Pinpoint the cell where the given text exists, returning its [x, y] midpoint coordinate. 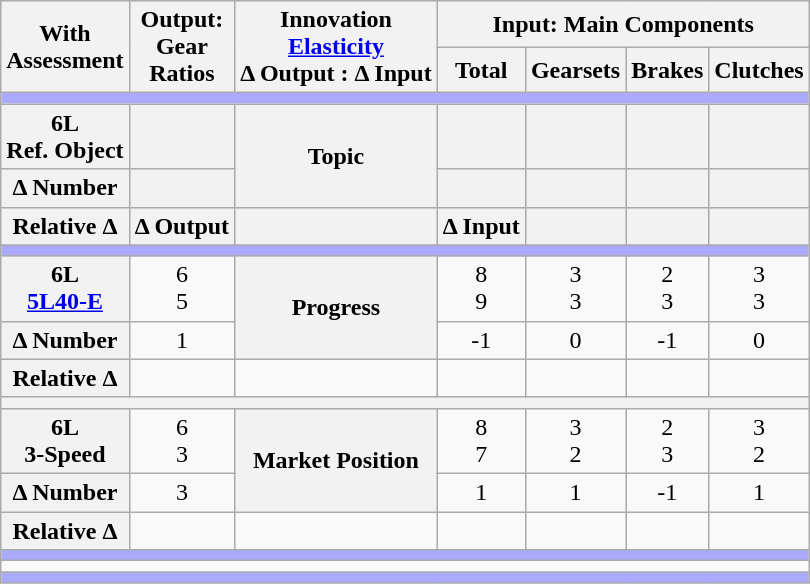
Δ Output [182, 226]
WithAssessment [65, 47]
6L5L40-E [65, 288]
87 [481, 440]
Δ Input [481, 226]
Total [481, 70]
89 [481, 288]
Gearsets [575, 70]
Input: Main Components [623, 24]
Market Position [336, 460]
Clutches [759, 70]
6L3-Speed [65, 440]
6LRef. Object [65, 136]
InnovationElasticityΔ Output : Δ Input [336, 47]
Progress [336, 308]
65 [182, 288]
63 [182, 440]
3 [182, 492]
Brakes [668, 70]
Output:GearRatios [182, 47]
Topic [336, 156]
